Locate the cell with the specified text and output its [x, y] center coordinate. 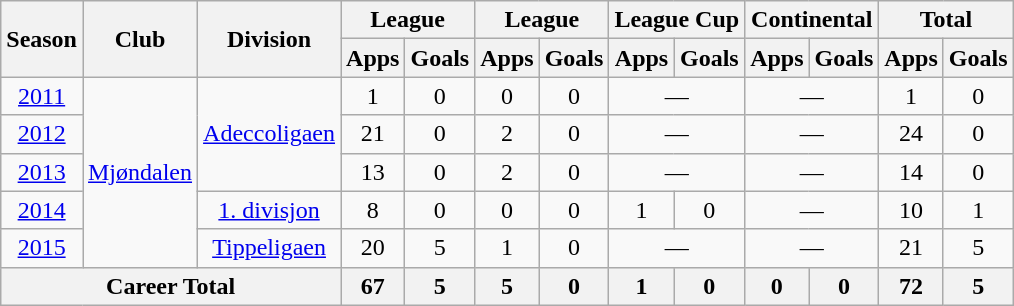
League Cup [677, 20]
Season [42, 39]
24 [911, 134]
67 [373, 286]
Tippeligaen [270, 248]
Division [270, 39]
8 [373, 210]
13 [373, 172]
20 [373, 248]
1. divisjon [270, 210]
2015 [42, 248]
2013 [42, 172]
Adeccoligaen [270, 134]
Total [946, 20]
Continental [812, 20]
2012 [42, 134]
14 [911, 172]
2011 [42, 96]
Career Total [171, 286]
2014 [42, 210]
10 [911, 210]
72 [911, 286]
Club [140, 39]
Mjøndalen [140, 172]
